Return [x, y] of the center of cell containing provided text 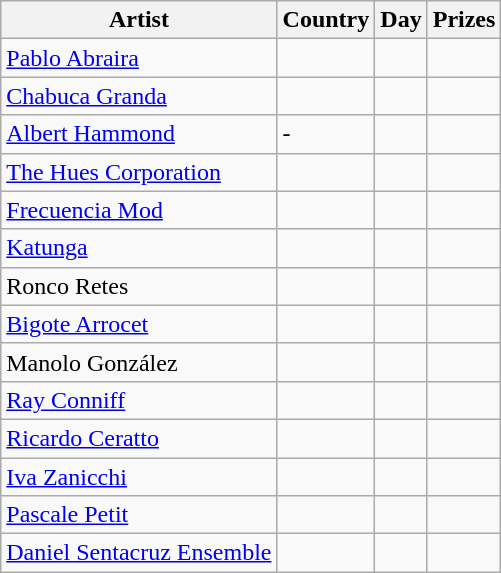
The Hues Corporation [139, 172]
Ronco Retes [139, 286]
Bigote Arrocet [139, 324]
Prizes [464, 20]
Ray Conniff [139, 400]
Artist [139, 20]
Manolo González [139, 362]
Daniel Sentacruz Ensemble [139, 553]
Pablo Abraira [139, 58]
Katunga [139, 248]
Pascale Petit [139, 515]
- [326, 134]
Albert Hammond [139, 134]
Iva Zanicchi [139, 477]
Country [326, 20]
Chabuca Granda [139, 96]
Day [401, 20]
Frecuencia Mod [139, 210]
Ricardo Ceratto [139, 438]
